Pinpoint the cell where the given text exists, returning its (x, y) midpoint coordinate. 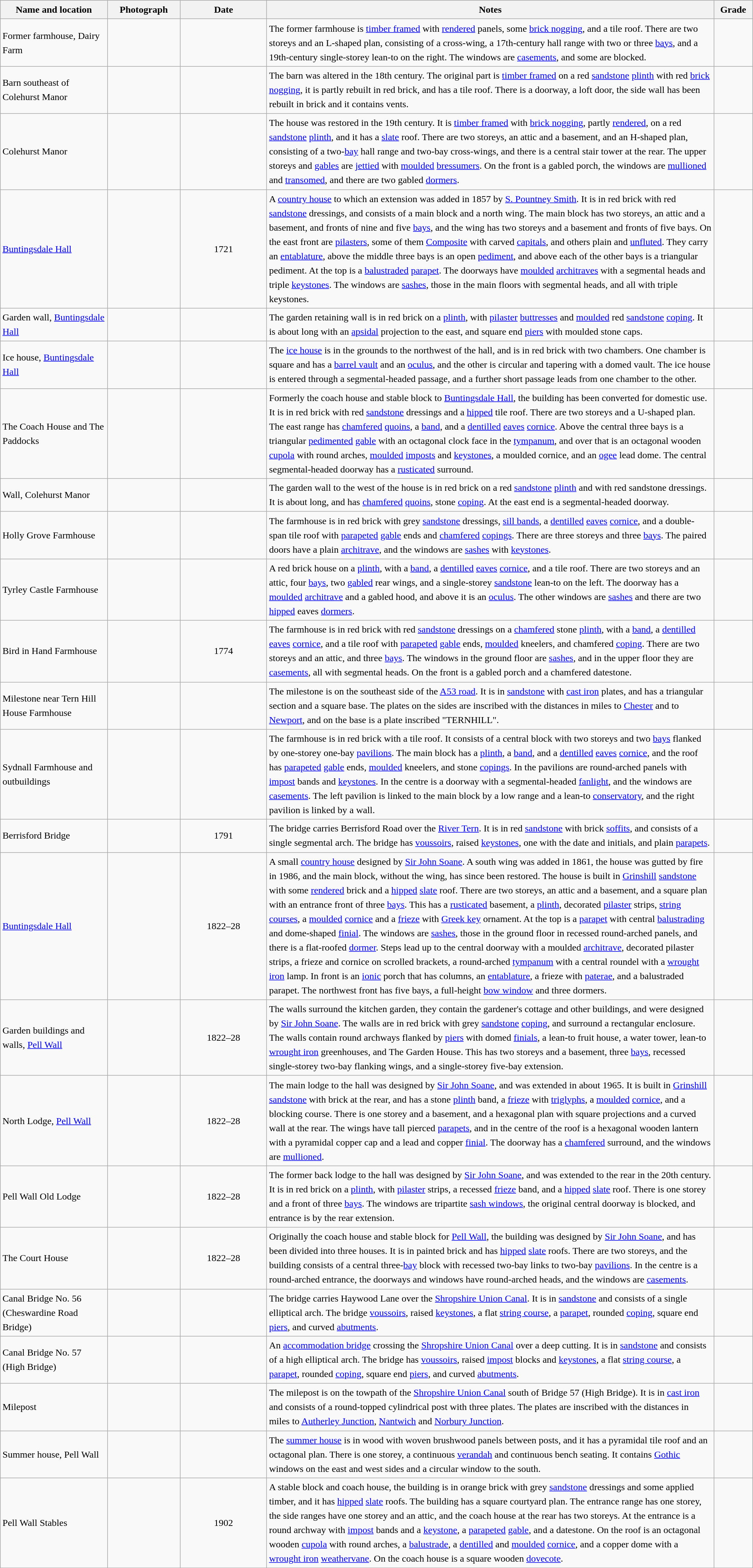
Photograph (144, 10)
Bird in Hand Farmhouse (54, 651)
North Lodge, Pell Wall (54, 1121)
Sydnall Farmhouse and outbuildings (54, 774)
Wall, Colehurst Manor (54, 495)
Garden wall, Buntingsdale Hall (54, 325)
Pell Wall Stables (54, 1523)
1791 (224, 836)
Notes (490, 10)
Grade (733, 10)
Barn southeast of Colehurst Manor (54, 90)
Date (224, 10)
Canal Bridge No. 56 (Cheswardine Road Bridge) (54, 1313)
Ice house, Buntingsdale Hall (54, 365)
Tyrley Castle Farmhouse (54, 589)
Milestone near Tern Hill House Farmhouse (54, 706)
Pell Wall Old Lodge (54, 1197)
Summer house, Pell Wall (54, 1454)
The Coach House and The Paddocks (54, 434)
1774 (224, 651)
1902 (224, 1523)
Name and location (54, 10)
Colehurst Manor (54, 152)
Canal Bridge No. 57 (High Bridge) (54, 1360)
Berrisford Bridge (54, 836)
Holly Grove Farmhouse (54, 535)
Garden buildings and walls, Pell Wall (54, 1038)
The Court House (54, 1258)
Former farmhouse, Dairy Farm (54, 43)
Milepost (54, 1407)
1721 (224, 249)
